Identify which cell holds the provided text, then report its (x, y) central coordinate. 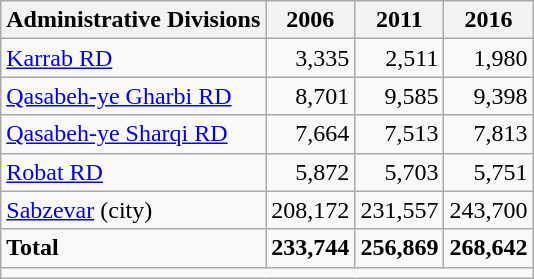
233,744 (310, 248)
2006 (310, 20)
Total (134, 248)
Qasabeh-ye Gharbi RD (134, 96)
256,869 (400, 248)
243,700 (488, 210)
2016 (488, 20)
8,701 (310, 96)
Administrative Divisions (134, 20)
5,751 (488, 172)
Robat RD (134, 172)
7,664 (310, 134)
5,703 (400, 172)
208,172 (310, 210)
2,511 (400, 58)
1,980 (488, 58)
9,398 (488, 96)
5,872 (310, 172)
Karrab RD (134, 58)
231,557 (400, 210)
268,642 (488, 248)
7,513 (400, 134)
7,813 (488, 134)
3,335 (310, 58)
2011 (400, 20)
9,585 (400, 96)
Sabzevar (city) (134, 210)
Qasabeh-ye Sharqi RD (134, 134)
